Find where the given text appears and provide that cell's center as (x, y) coordinate. 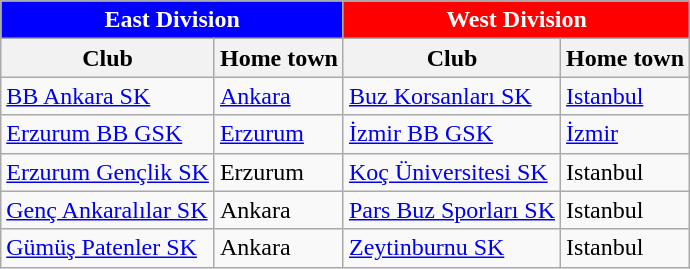
BB Ankara SK (108, 96)
İzmir (626, 134)
Erzurum BB GSK (108, 134)
Pars Buz Sporları SK (452, 210)
West Division (516, 20)
Zeytinburnu SK (452, 248)
Erzurum Gençlik SK (108, 172)
Koç Üniversitesi SK (452, 172)
İzmir BB GSK (452, 134)
East Division (172, 20)
Gümüş Patenler SK (108, 248)
Buz Korsanları SK (452, 96)
Genç Ankaralılar SK (108, 210)
